Extract the [X, Y] coordinate from the center of the cell holding the provided text.  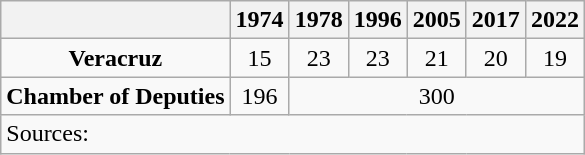
1978 [318, 20]
21 [436, 58]
1974 [260, 20]
Veracruz [116, 58]
2017 [496, 20]
Chamber of Deputies [116, 96]
2005 [436, 20]
Sources: [293, 134]
19 [554, 58]
15 [260, 58]
300 [436, 96]
196 [260, 96]
20 [496, 58]
2022 [554, 20]
1996 [378, 20]
